From the cell containing the given text, extract its center point as [x, y] coordinate. 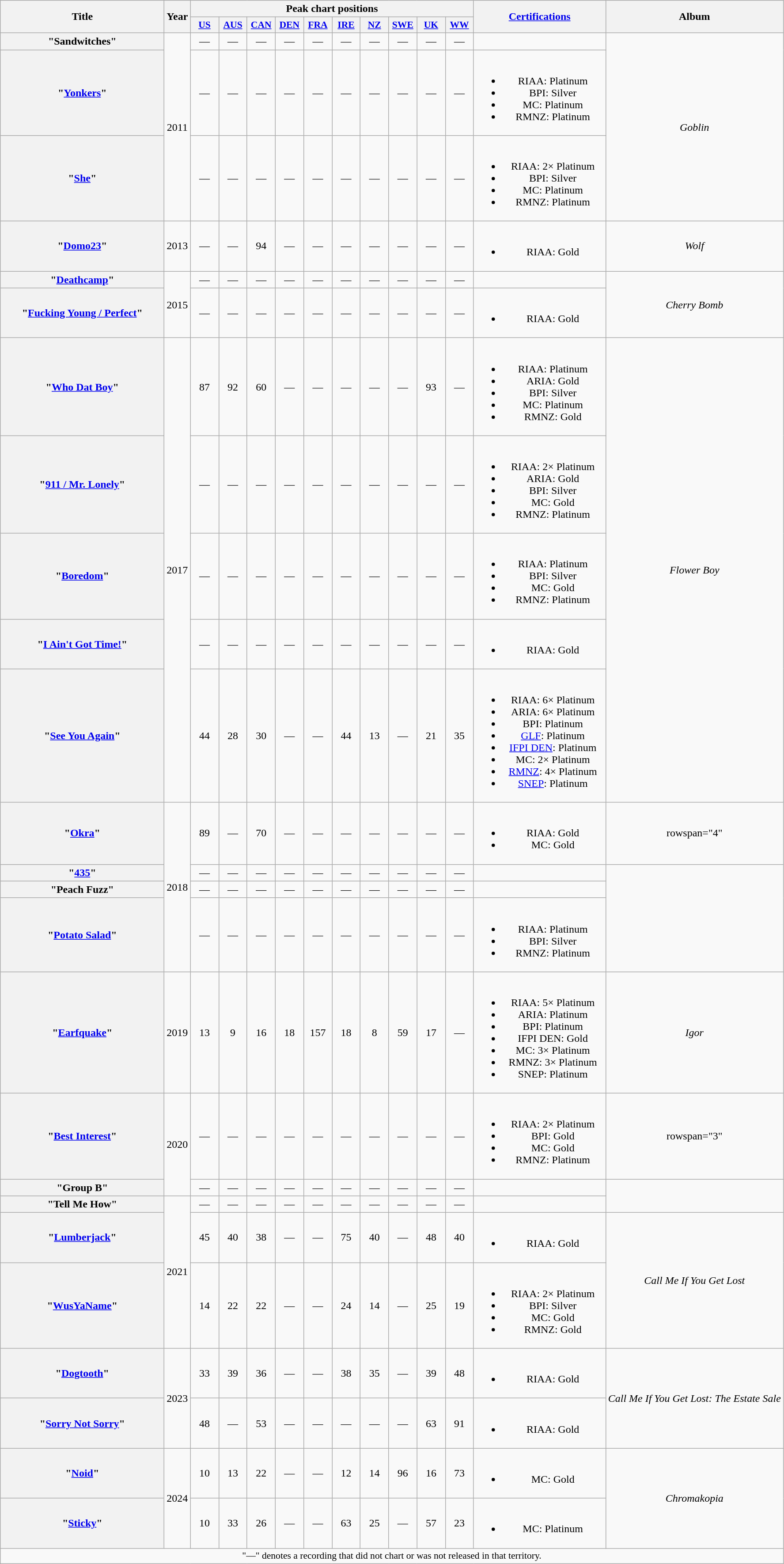
89 [205, 833]
2017 [178, 570]
17 [431, 1032]
93 [431, 387]
"911 / Mr. Lonely" [82, 484]
RIAA: 6× PlatinumARIA: 6× PlatinumBPI: PlatinumGLF: PlatinumIFPI DEN: PlatinumMC: 2× PlatinumRMNZ: 4× PlatinumSNEP: Platinum [540, 736]
RIAA: PlatinumBPI: SilverMC: PlatinumRMNZ: Platinum [540, 92]
RIAA: PlatinumBPI: SilverMC: GoldRMNZ: Platinum [540, 576]
MC: Platinum [540, 1523]
Goblin [694, 127]
2023 [178, 1398]
"See You Again" [82, 736]
US [205, 25]
Wolf [694, 247]
"Dogtooth" [82, 1373]
9 [233, 1032]
Call Me If You Get Lost: The Estate Sale [694, 1398]
RIAA: 2× PlatinumARIA: GoldBPI: SilverMC: GoldRMNZ: Platinum [540, 484]
"Potato Salad" [82, 935]
57 [431, 1523]
CAN [261, 25]
24 [346, 1306]
94 [261, 247]
2018 [178, 887]
Chromakopia [694, 1498]
157 [318, 1032]
70 [261, 833]
"Peach Fuzz" [82, 889]
RIAA: 2× PlatinumBPI: SilverMC: GoldRMNZ: Gold [540, 1306]
RIAA: GoldMC: Gold [540, 833]
59 [403, 1032]
26 [261, 1523]
"435" [82, 873]
"Deathcamp" [82, 280]
23 [459, 1523]
45 [205, 1238]
12 [346, 1473]
"Sandwitches" [82, 41]
"She" [82, 178]
Year [178, 17]
"Who Dat Boy" [82, 387]
"Yonkers" [82, 92]
75 [346, 1238]
Cherry Bomb [694, 305]
19 [459, 1306]
2015 [178, 305]
"I Ain't Got Time!" [82, 644]
UK [431, 25]
96 [403, 1473]
"Sticky" [82, 1523]
53 [261, 1424]
92 [233, 387]
rowspan="4" [694, 833]
8 [375, 1032]
RIAA: 5× PlatinumARIA: PlatinumBPI: PlatinumIFPI DEN: GoldMC: 3× PlatinumRMNZ: 3× PlatinumSNEP: Platinum [540, 1032]
21 [431, 736]
28 [233, 736]
Album [694, 17]
RIAA: PlatinumARIA: GoldBPI: SilverMC: PlatinumRMNZ: Gold [540, 387]
Peak chart positions [332, 9]
"Best Interest" [82, 1136]
91 [459, 1424]
2011 [178, 127]
"Boredom" [82, 576]
2024 [178, 1498]
SWE [403, 25]
2021 [178, 1272]
Title [82, 17]
IRE [346, 25]
87 [205, 387]
Flower Boy [694, 570]
DEN [289, 25]
2020 [178, 1144]
"Sorry Not Sorry" [82, 1424]
rowspan="3" [694, 1136]
AUS [233, 25]
"Fucking Young / Perfect" [82, 313]
2013 [178, 247]
"Tell Me How" [82, 1204]
NZ [375, 25]
"Noid" [82, 1473]
Certifications [540, 17]
RIAA: PlatinumBPI: SilverRMNZ: Platinum [540, 935]
RIAA: 2× PlatinumBPI: SilverMC: PlatinumRMNZ: Platinum [540, 178]
MC: Gold [540, 1473]
"Earfquake" [82, 1032]
2019 [178, 1032]
"—" denotes a recording that did not chart or was not released in that territory. [392, 1556]
60 [261, 387]
FRA [318, 25]
WW [459, 25]
"Okra" [82, 833]
73 [459, 1473]
"Lumberjack" [82, 1238]
36 [261, 1373]
Igor [694, 1032]
"WusYaName" [82, 1306]
Call Me If You Get Lost [694, 1280]
"Group B" [82, 1187]
RIAA: 2× PlatinumBPI: GoldMC: GoldRMNZ: Platinum [540, 1136]
30 [261, 736]
"Domo23" [82, 247]
